Return the (x, y) coordinate for the center point of the cell that contains the specified text.  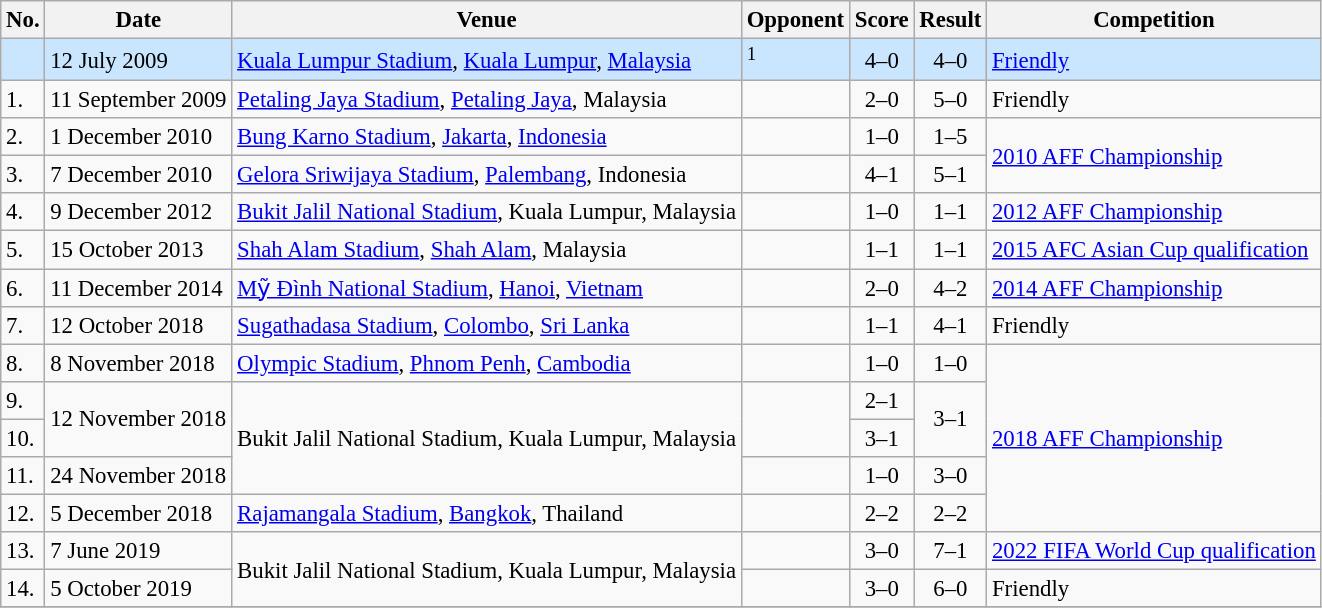
1 December 2010 (138, 137)
4–2 (950, 288)
7–1 (950, 551)
9. (23, 400)
1–5 (950, 137)
15 October 2013 (138, 250)
Rajamangala Stadium, Bangkok, Thailand (487, 513)
10. (23, 438)
Date (138, 20)
6–0 (950, 588)
Result (950, 20)
14. (23, 588)
4. (23, 213)
Gelora Sriwijaya Stadium, Palembang, Indonesia (487, 175)
Competition (1154, 20)
2022 FIFA World Cup qualification (1154, 551)
Mỹ Đình National Stadium, Hanoi, Vietnam (487, 288)
9 December 2012 (138, 213)
Kuala Lumpur Stadium, Kuala Lumpur, Malaysia (487, 60)
Bung Karno Stadium, Jakarta, Indonesia (487, 137)
2010 AFF Championship (1154, 156)
5–0 (950, 100)
Shah Alam Stadium, Shah Alam, Malaysia (487, 250)
No. (23, 20)
24 November 2018 (138, 476)
1. (23, 100)
Score (882, 20)
Opponent (795, 20)
11 September 2009 (138, 100)
7 December 2010 (138, 175)
5–1 (950, 175)
Olympic Stadium, Phnom Penh, Cambodia (487, 363)
2018 AFF Championship (1154, 438)
12 October 2018 (138, 325)
2012 AFF Championship (1154, 213)
13. (23, 551)
1 (795, 60)
5 December 2018 (138, 513)
12 July 2009 (138, 60)
2014 AFF Championship (1154, 288)
11 December 2014 (138, 288)
2–1 (882, 400)
12 November 2018 (138, 418)
3. (23, 175)
2015 AFC Asian Cup qualification (1154, 250)
Sugathadasa Stadium, Colombo, Sri Lanka (487, 325)
Venue (487, 20)
7 June 2019 (138, 551)
12. (23, 513)
8 November 2018 (138, 363)
11. (23, 476)
Petaling Jaya Stadium, Petaling Jaya, Malaysia (487, 100)
5 October 2019 (138, 588)
2. (23, 137)
8. (23, 363)
5. (23, 250)
6. (23, 288)
7. (23, 325)
